Locate the cell with the specified text and output its [x, y] center coordinate. 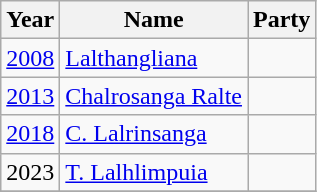
C. Lalrinsanga [154, 134]
Year [30, 20]
Chalrosanga Ralte [154, 96]
2023 [30, 172]
Lalthangliana [154, 58]
2008 [30, 58]
Name [154, 20]
T. Lalhlimpuia [154, 172]
2013 [30, 96]
2018 [30, 134]
Party [282, 20]
